Extract the (x, y) coordinate from the center of the cell holding the provided text.  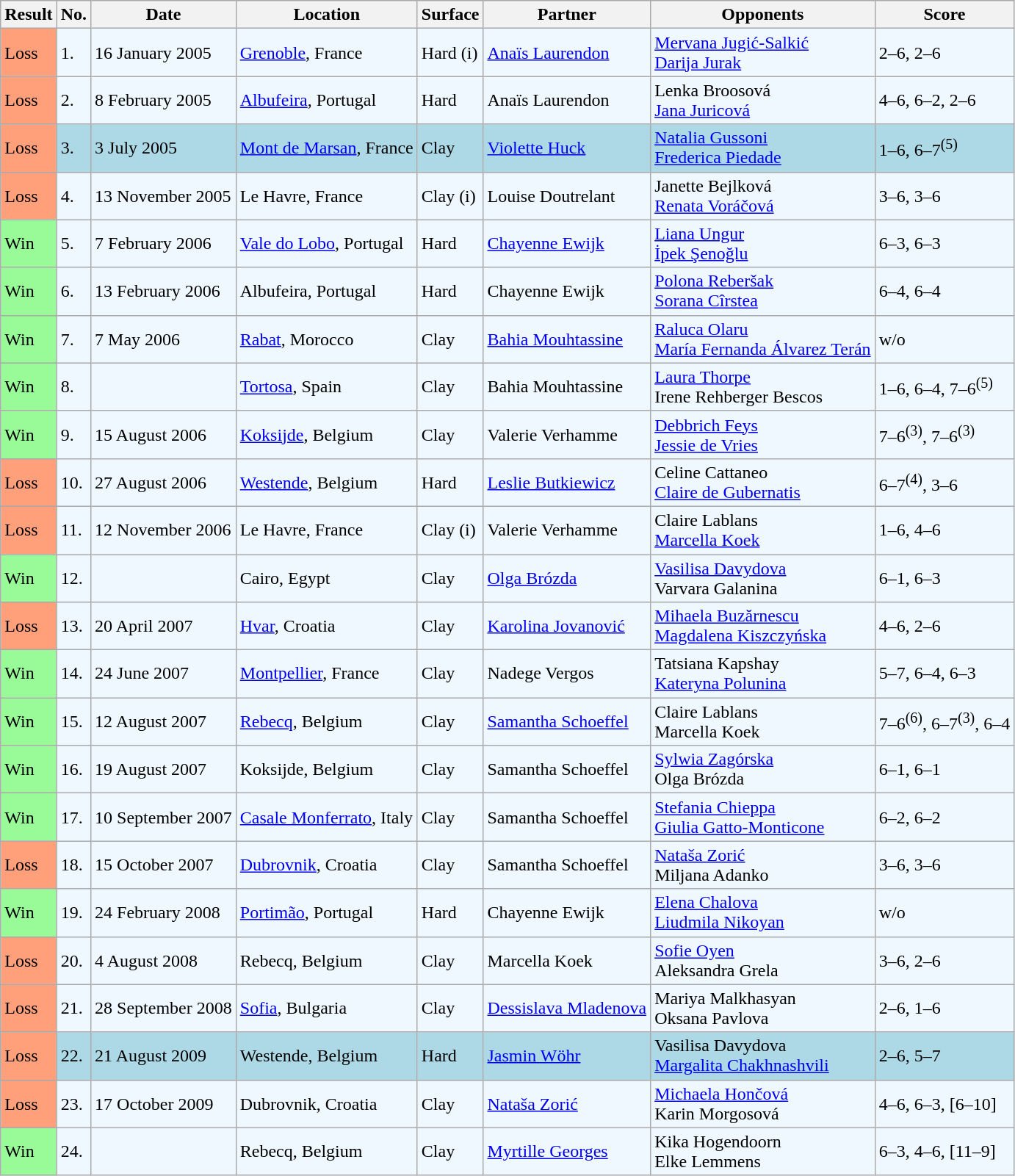
Sofia, Bulgaria (326, 1008)
10. (73, 482)
4 August 2008 (164, 961)
5–7, 6–4, 6–3 (944, 674)
8. (73, 386)
3–6, 2–6 (944, 961)
4–6, 6–2, 2–6 (944, 100)
8 February 2005 (164, 100)
Nadege Vergos (567, 674)
2–6, 2–6 (944, 53)
17. (73, 817)
Cairo, Egypt (326, 577)
Casale Monferrato, Italy (326, 817)
Leslie Butkiewicz (567, 482)
12 August 2007 (164, 721)
22. (73, 1056)
Grenoble, France (326, 53)
Nataša Zorić (567, 1103)
Debbrich Feys Jessie de Vries (762, 435)
Hvar, Croatia (326, 626)
4. (73, 195)
Hard (i) (450, 53)
11. (73, 530)
Violette Huck (567, 148)
23. (73, 1103)
20. (73, 961)
Mariya Malkhasyan Oksana Pavlova (762, 1008)
5. (73, 244)
Marcella Koek (567, 961)
16. (73, 770)
2–6, 1–6 (944, 1008)
17 October 2009 (164, 1103)
15 August 2006 (164, 435)
Michaela Hončová Karin Morgosová (762, 1103)
19. (73, 912)
Louise Doutrelant (567, 195)
Tortosa, Spain (326, 386)
1. (73, 53)
6–4, 6–4 (944, 291)
Location (326, 15)
6–1, 6–3 (944, 577)
Olga Brózda (567, 577)
Liana Ungur İpek Şenoğlu (762, 244)
Elena Chalova Liudmila Nikoyan (762, 912)
13 November 2005 (164, 195)
Mihaela Buzărnescu Magdalena Kiszczyńska (762, 626)
12 November 2006 (164, 530)
7. (73, 339)
3 July 2005 (164, 148)
1–6, 6–7(5) (944, 148)
Nataša Zorić Miljana Adanko (762, 865)
6–1, 6–1 (944, 770)
Tatsiana Kapshay Kateryna Polunina (762, 674)
7 May 2006 (164, 339)
15 October 2007 (164, 865)
Sylwia Zagórska Olga Brózda (762, 770)
Jasmin Wöhr (567, 1056)
4–6, 6–3, [6–10] (944, 1103)
2. (73, 100)
Score (944, 15)
Celine Cattaneo Claire de Gubernatis (762, 482)
7–6(6), 6–7(3), 6–4 (944, 721)
24 June 2007 (164, 674)
Janette Bejlková Renata Voráčová (762, 195)
6. (73, 291)
28 September 2008 (164, 1008)
Opponents (762, 15)
Montpellier, France (326, 674)
6–3, 6–3 (944, 244)
Lenka Broosová Jana Juricová (762, 100)
15. (73, 721)
Vasilisa Davydova Varvara Galanina (762, 577)
27 August 2006 (164, 482)
Laura Thorpe Irene Rehberger Bescos (762, 386)
Dessislava Mladenova (567, 1008)
1–6, 4–6 (944, 530)
Vasilisa Davydova Margalita Chakhnashvili (762, 1056)
Vale do Lobo, Portugal (326, 244)
19 August 2007 (164, 770)
Result (29, 15)
16 January 2005 (164, 53)
12. (73, 577)
6–2, 6–2 (944, 817)
Myrtille Georges (567, 1152)
Stefania Chieppa Giulia Gatto-Monticone (762, 817)
10 September 2007 (164, 817)
Surface (450, 15)
Polona Reberšak Sorana Cîrstea (762, 291)
Mont de Marsan, France (326, 148)
Natalia Gussoni Frederica Piedade (762, 148)
Rabat, Morocco (326, 339)
18. (73, 865)
21. (73, 1008)
9. (73, 435)
Portimão, Portugal (326, 912)
No. (73, 15)
Kika Hogendoorn Elke Lemmens (762, 1152)
7–6(3), 7–6(3) (944, 435)
Date (164, 15)
1–6, 6–4, 7–6(5) (944, 386)
14. (73, 674)
7 February 2006 (164, 244)
Raluca Olaru María Fernanda Álvarez Terán (762, 339)
13 February 2006 (164, 291)
4–6, 2–6 (944, 626)
Karolina Jovanović (567, 626)
21 August 2009 (164, 1056)
Mervana Jugić-Salkić Darija Jurak (762, 53)
2–6, 5–7 (944, 1056)
6–7(4), 3–6 (944, 482)
Partner (567, 15)
Sofie Oyen Aleksandra Grela (762, 961)
24. (73, 1152)
3. (73, 148)
13. (73, 626)
6–3, 4–6, [11–9] (944, 1152)
20 April 2007 (164, 626)
24 February 2008 (164, 912)
